Determine the [x, y] coordinate at the center of the cell enclosing the given text.  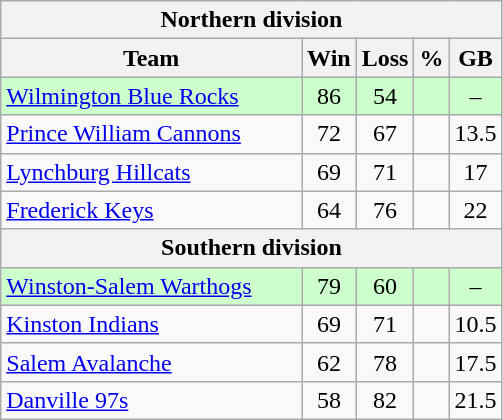
82 [385, 400]
17.5 [476, 362]
60 [385, 286]
Frederick Keys [152, 210]
58 [330, 400]
Wilmington Blue Rocks [152, 96]
Loss [385, 58]
76 [385, 210]
GB [476, 58]
62 [330, 362]
% [432, 58]
64 [330, 210]
67 [385, 134]
Danville 97s [152, 400]
13.5 [476, 134]
Northern division [252, 20]
Prince William Cannons [152, 134]
79 [330, 286]
17 [476, 172]
54 [385, 96]
Lynchburg Hillcats [152, 172]
Winston-Salem Warthogs [152, 286]
Team [152, 58]
21.5 [476, 400]
22 [476, 210]
78 [385, 362]
Salem Avalanche [152, 362]
72 [330, 134]
Kinston Indians [152, 324]
Southern division [252, 248]
10.5 [476, 324]
86 [330, 96]
Win [330, 58]
